Return the [x, y] coordinate for the center point of the cell that contains the specified text.  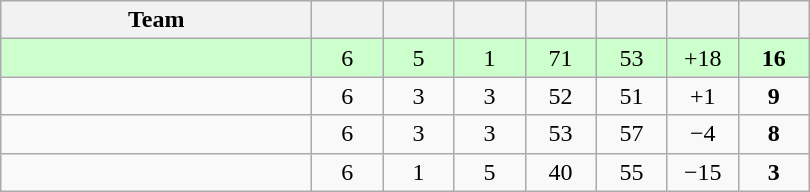
57 [632, 134]
16 [774, 58]
Team [156, 20]
+18 [702, 58]
51 [632, 96]
−4 [702, 134]
55 [632, 172]
9 [774, 96]
8 [774, 134]
40 [560, 172]
71 [560, 58]
−15 [702, 172]
+1 [702, 96]
52 [560, 96]
